Return (X, Y) of the center of cell containing provided text 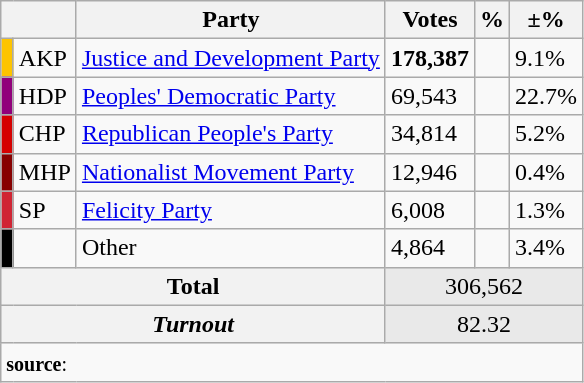
Nationalist Movement Party (230, 172)
HDP (44, 96)
3.4% (546, 248)
AKP (44, 58)
Other (230, 248)
6,008 (430, 210)
1.3% (546, 210)
178,387 (430, 58)
Justice and Development Party (230, 58)
34,814 (430, 134)
±% (546, 20)
9.1% (546, 58)
69,543 (430, 96)
source: (292, 362)
5.2% (546, 134)
SP (44, 210)
Turnout (194, 324)
CHP (44, 134)
306,562 (484, 286)
82.32 (484, 324)
0.4% (546, 172)
Party (230, 20)
Total (194, 286)
Votes (430, 20)
12,946 (430, 172)
MHP (44, 172)
Felicity Party (230, 210)
4,864 (430, 248)
22.7% (546, 96)
Republican People's Party (230, 134)
% (492, 20)
Peoples' Democratic Party (230, 96)
